Output the [X, Y] coordinate of the center of the cell containing the given text.  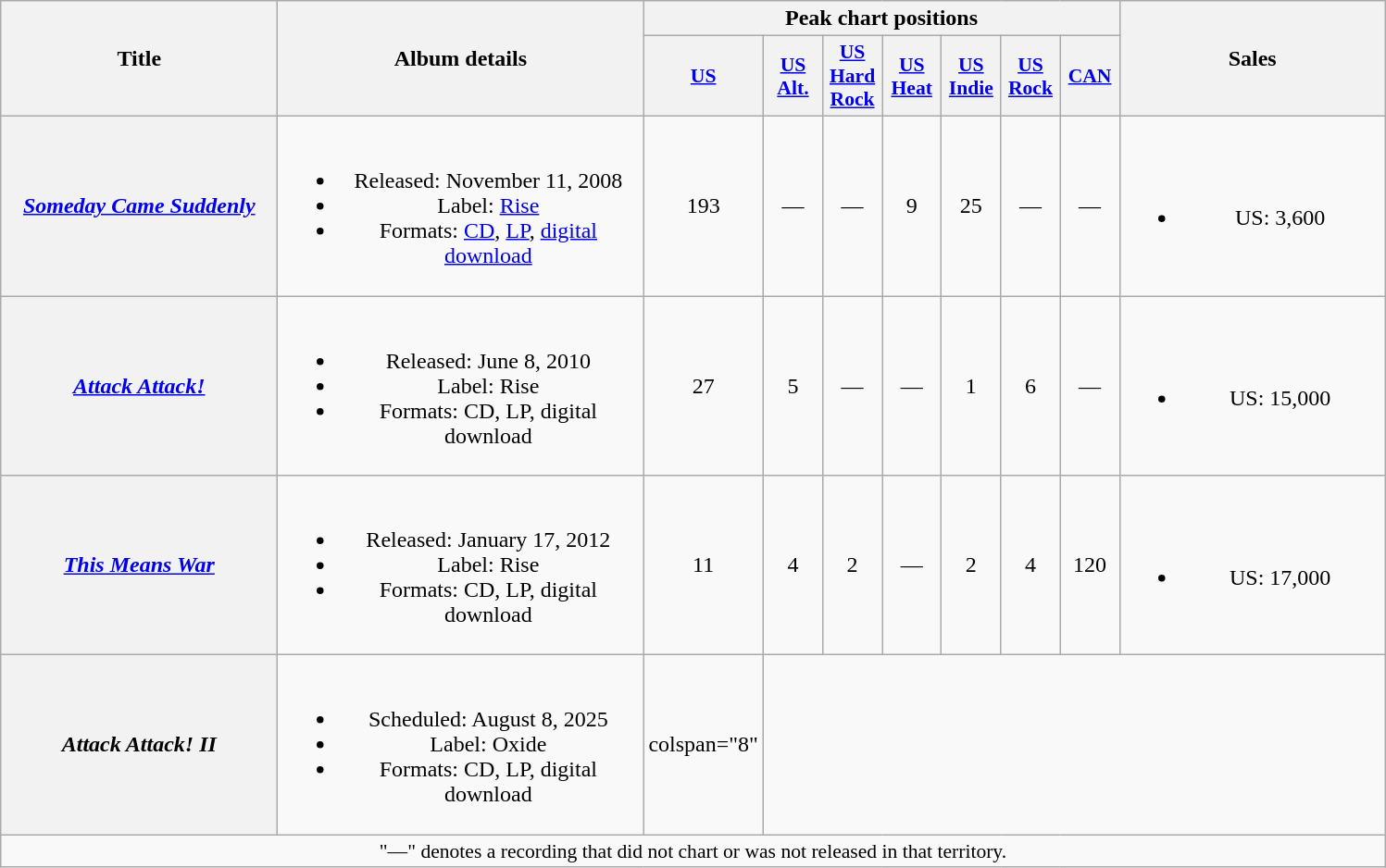
US Heat [912, 76]
This Means War [139, 565]
Title [139, 59]
6 [1030, 386]
US: 17,000 [1252, 565]
Released: November 11, 2008Label: RiseFormats: CD, LP, digital download [461, 205]
Attack Attack! II [139, 745]
Album details [461, 59]
US [704, 76]
Someday Came Suddenly [139, 205]
27 [704, 386]
Peak chart positions [881, 19]
11 [704, 565]
Released: June 8, 2010Label: RiseFormats: CD, LP, digital download [461, 386]
25 [971, 205]
US: 3,600 [1252, 205]
US: 15,000 [1252, 386]
193 [704, 205]
9 [912, 205]
CAN [1090, 76]
Released: January 17, 2012Label: RiseFormats: CD, LP, digital download [461, 565]
colspan="8" [704, 745]
Sales [1252, 59]
"—" denotes a recording that did not chart or was not released in that territory. [693, 851]
1 [971, 386]
5 [793, 386]
Attack Attack! [139, 386]
US Alt. [793, 76]
USHardRock [853, 76]
USIndie [971, 76]
US Rock [1030, 76]
Scheduled: August 8, 2025Label: OxideFormats: CD, LP, digital download [461, 745]
120 [1090, 565]
